Scan for the cell matching the given text and deliver its (x, y) coordinate at center. 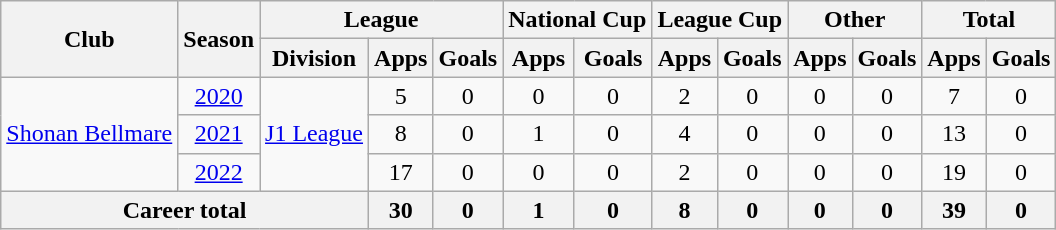
Division (314, 58)
Career total (185, 210)
5 (401, 96)
17 (401, 172)
2021 (219, 134)
National Cup (578, 20)
Total (989, 20)
J1 League (314, 134)
League (382, 20)
League Cup (720, 20)
39 (954, 210)
Shonan Bellmare (90, 134)
Season (219, 39)
19 (954, 172)
13 (954, 134)
7 (954, 96)
Club (90, 39)
4 (684, 134)
30 (401, 210)
2022 (219, 172)
Other (855, 20)
2020 (219, 96)
